Extract the [X, Y] coordinate from the center of the cell holding the provided text.  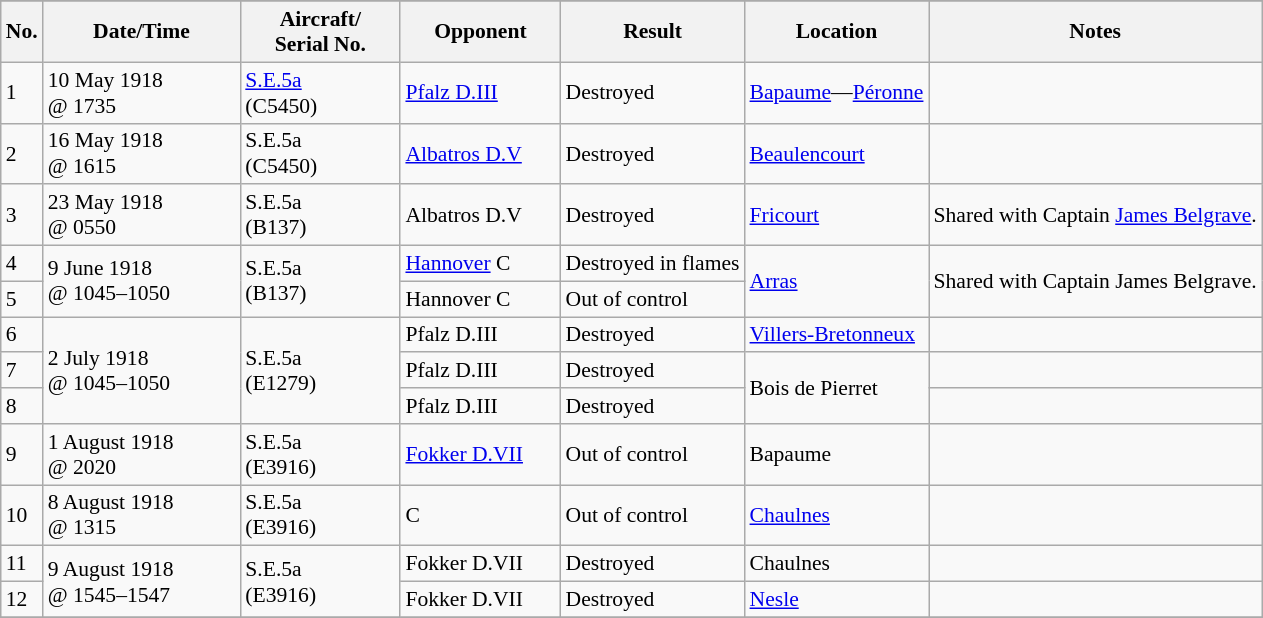
3 [22, 216]
1 August 1918@ 2020 [142, 454]
6 [22, 335]
C [480, 516]
8 [22, 406]
Location [837, 32]
2 July 1918@ 1045–1050 [142, 370]
Destroyed in flames [653, 264]
No. [22, 32]
Notes [1094, 32]
Result [653, 32]
7 [22, 371]
12 [22, 600]
Bois de Pierret [837, 388]
Beaulencourt [837, 154]
Villers-Bretonneux [837, 335]
10 [22, 516]
Aircraft/Serial No. [320, 32]
16 May 1918@ 1615 [142, 154]
8 August 1918@ 1315 [142, 516]
Opponent [480, 32]
S.E.5a(E1279) [320, 370]
Arras [837, 282]
Bapaume [837, 454]
9 [22, 454]
5 [22, 299]
Nesle [837, 600]
Fricourt [837, 216]
Bapaume—Péronne [837, 92]
Date/Time [142, 32]
2 [22, 154]
23 May 1918@ 0550 [142, 216]
9 August 1918@ 1545–1547 [142, 582]
10 May 1918@ 1735 [142, 92]
1 [22, 92]
11 [22, 564]
9 June 1918@ 1045–1050 [142, 282]
4 [22, 264]
